Pinpoint the cell where the given text exists, returning its (X, Y) midpoint coordinate. 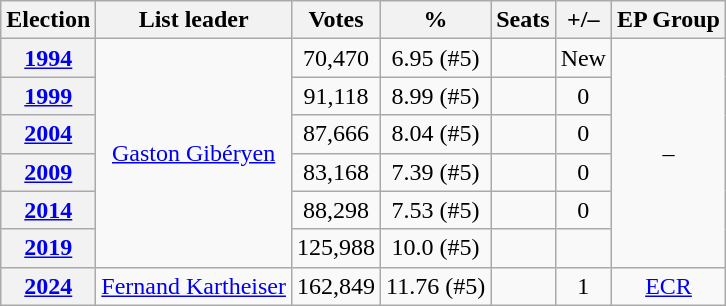
List leader (194, 20)
2019 (48, 248)
2004 (48, 134)
8.04 (#5) (436, 134)
EP Group (668, 20)
New (583, 58)
10.0 (#5) (436, 248)
2009 (48, 172)
Election (48, 20)
– (668, 153)
162,849 (336, 286)
11.76 (#5) (436, 286)
1999 (48, 96)
8.99 (#5) (436, 96)
% (436, 20)
125,988 (336, 248)
1994 (48, 58)
91,118 (336, 96)
83,168 (336, 172)
ECR (668, 286)
6.95 (#5) (436, 58)
Fernand Kartheiser (194, 286)
1 (583, 286)
7.53 (#5) (436, 210)
Gaston Gibéryen (194, 153)
+/– (583, 20)
87,666 (336, 134)
7.39 (#5) (436, 172)
2024 (48, 286)
88,298 (336, 210)
2014 (48, 210)
Seats (523, 20)
70,470 (336, 58)
Votes (336, 20)
